Search for the cell housing the specified text and yield its [x, y] center coordinate. 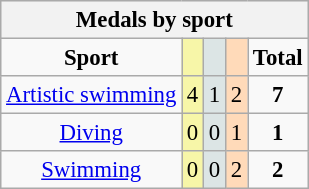
Diving [92, 133]
Swimming [92, 170]
7 [278, 95]
4 [193, 95]
Medals by sport [154, 20]
Sport [92, 58]
Artistic swimming [92, 95]
Total [278, 58]
